Detect which cell encompasses the target text, then output its [x, y] center coordinate. 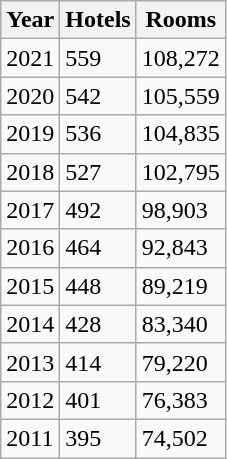
414 [98, 362]
2021 [30, 58]
448 [98, 286]
Rooms [180, 20]
536 [98, 134]
Hotels [98, 20]
395 [98, 438]
2015 [30, 286]
2012 [30, 400]
2018 [30, 172]
83,340 [180, 324]
2011 [30, 438]
527 [98, 172]
74,502 [180, 438]
104,835 [180, 134]
89,219 [180, 286]
Year [30, 20]
401 [98, 400]
76,383 [180, 400]
2016 [30, 248]
98,903 [180, 210]
559 [98, 58]
108,272 [180, 58]
79,220 [180, 362]
2017 [30, 210]
492 [98, 210]
542 [98, 96]
92,843 [180, 248]
105,559 [180, 96]
2019 [30, 134]
464 [98, 248]
2014 [30, 324]
428 [98, 324]
2020 [30, 96]
2013 [30, 362]
102,795 [180, 172]
